Return (x, y) of the center of cell containing provided text 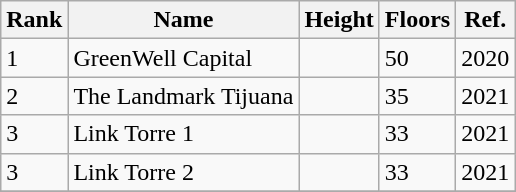
The Landmark Tijuana (184, 96)
2 (34, 96)
Link Torre 2 (184, 172)
Ref. (486, 20)
Floors (417, 20)
Name (184, 20)
1 (34, 58)
2020 (486, 58)
Link Torre 1 (184, 134)
35 (417, 96)
Height (339, 20)
Rank (34, 20)
GreenWell Capital (184, 58)
50 (417, 58)
